Search for the cell housing the specified text and yield its [X, Y] center coordinate. 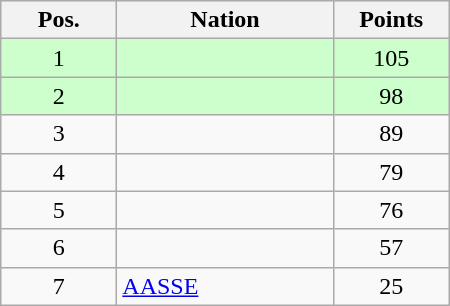
7 [59, 286]
Pos. [59, 20]
4 [59, 172]
105 [391, 58]
AASSE [225, 286]
2 [59, 96]
Nation [225, 20]
Points [391, 20]
57 [391, 248]
79 [391, 172]
25 [391, 286]
76 [391, 210]
1 [59, 58]
3 [59, 134]
5 [59, 210]
89 [391, 134]
98 [391, 96]
6 [59, 248]
